From the cell containing the given text, extract its center point as [X, Y] coordinate. 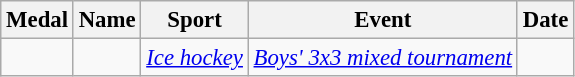
Medal [38, 20]
Boys' 3x3 mixed tournament [382, 58]
Name [107, 20]
Event [382, 20]
Ice hockey [194, 58]
Sport [194, 20]
Date [545, 20]
